Locate the cell with the specified text and output its [x, y] center coordinate. 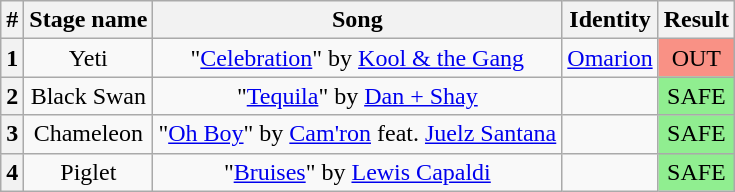
3 [12, 134]
Stage name [88, 20]
Yeti [88, 58]
4 [12, 172]
Identity [610, 20]
"Celebration" by Kool & the Gang [358, 58]
"Bruises" by Lewis Capaldi [358, 172]
Chameleon [88, 134]
"Oh Boy" by Cam'ron feat. Juelz Santana [358, 134]
1 [12, 58]
"Tequila" by Dan + Shay [358, 96]
# [12, 20]
Result [696, 20]
Song [358, 20]
OUT [696, 58]
2 [12, 96]
Piglet [88, 172]
Black Swan [88, 96]
Omarion [610, 58]
